Pinpoint the cell where the given text exists, returning its (x, y) midpoint coordinate. 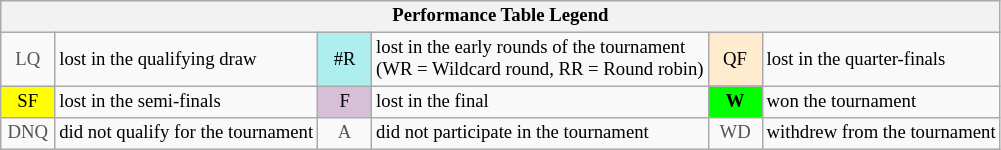
lost in the early rounds of the tournament(WR = Wildcard round, RR = Round robin) (540, 60)
did not participate in the tournament (540, 134)
W (735, 102)
DNQ (28, 134)
WD (735, 134)
lost in the final (540, 102)
#R (345, 60)
F (345, 102)
lost in the semi-finals (186, 102)
Performance Table Legend (500, 16)
did not qualify for the tournament (186, 134)
withdrew from the tournament (881, 134)
LQ (28, 60)
won the tournament (881, 102)
SF (28, 102)
lost in the qualifying draw (186, 60)
A (345, 134)
lost in the quarter-finals (881, 60)
QF (735, 60)
